Extract the [X, Y] coordinate from the center of the cell holding the provided text.  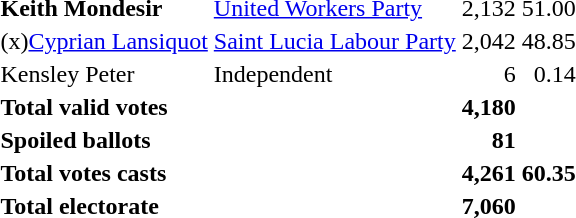
4,261 [488, 173]
6 [488, 74]
81 [488, 140]
Saint Lucia Labour Party [334, 41]
2,042 [488, 41]
Independent [334, 74]
4,180 [488, 107]
